Return the [x, y] coordinate for the center point of the cell that contains the specified text.  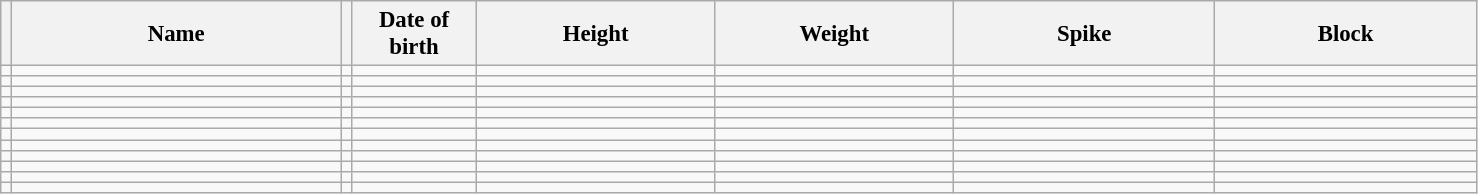
Block [1346, 34]
Height [596, 34]
Weight [834, 34]
Date of birth [414, 34]
Name [176, 34]
Spike [1084, 34]
